For the text-containing cell, return its midpoint in [X, Y] coordinate format. 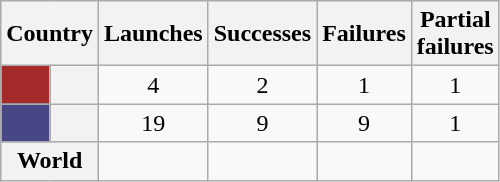
Launches [153, 34]
World [50, 161]
19 [153, 123]
4 [153, 85]
Partialfailures [455, 34]
Country [50, 34]
2 [262, 85]
Successes [262, 34]
Failures [364, 34]
